Provide the [x, y] coordinate of the cell's center where the given text is located.  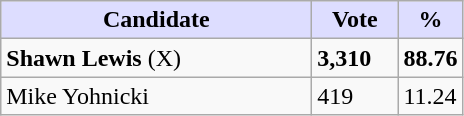
3,310 [355, 58]
Vote [355, 20]
419 [355, 96]
Mike Yohnicki [156, 96]
Shawn Lewis (X) [156, 58]
Candidate [156, 20]
% [430, 20]
11.24 [430, 96]
88.76 [430, 58]
